Output the [x, y] coordinate of the center of the cell containing the given text.  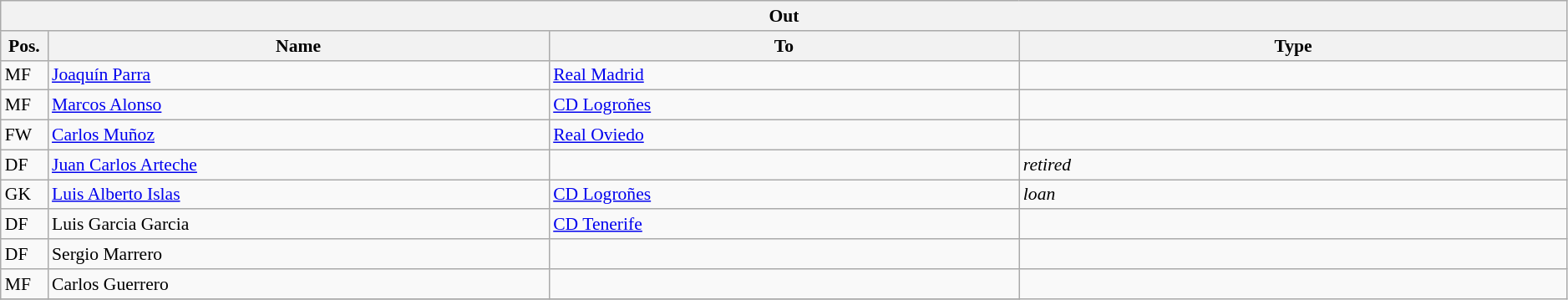
Joaquín Parra [298, 75]
Carlos Muñoz [298, 135]
Real Oviedo [784, 135]
retired [1293, 165]
Juan Carlos Arteche [298, 165]
Luis Alberto Islas [298, 195]
To [784, 46]
Real Madrid [784, 75]
Carlos Guerrero [298, 284]
Sergio Marrero [298, 254]
Out [784, 16]
CD Tenerife [784, 225]
loan [1293, 195]
Name [298, 46]
FW [24, 135]
Type [1293, 46]
Pos. [24, 46]
GK [24, 195]
Luis Garcia Garcia [298, 225]
Marcos Alonso [298, 105]
